Return the [x, y] coordinate for the center point of the cell that contains the specified text.  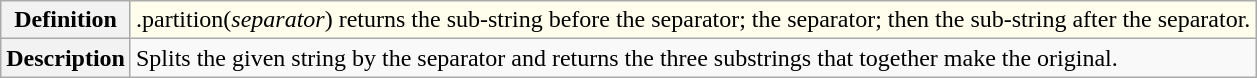
Description [66, 58]
.partition(separator) returns the sub-string before the separator; the separator; then the sub-string after the separator. [692, 20]
Splits the given string by the separator and returns the three substrings that together make the original. [692, 58]
Definition [66, 20]
